Extract the (x, y) coordinate from the center of the cell holding the provided text.  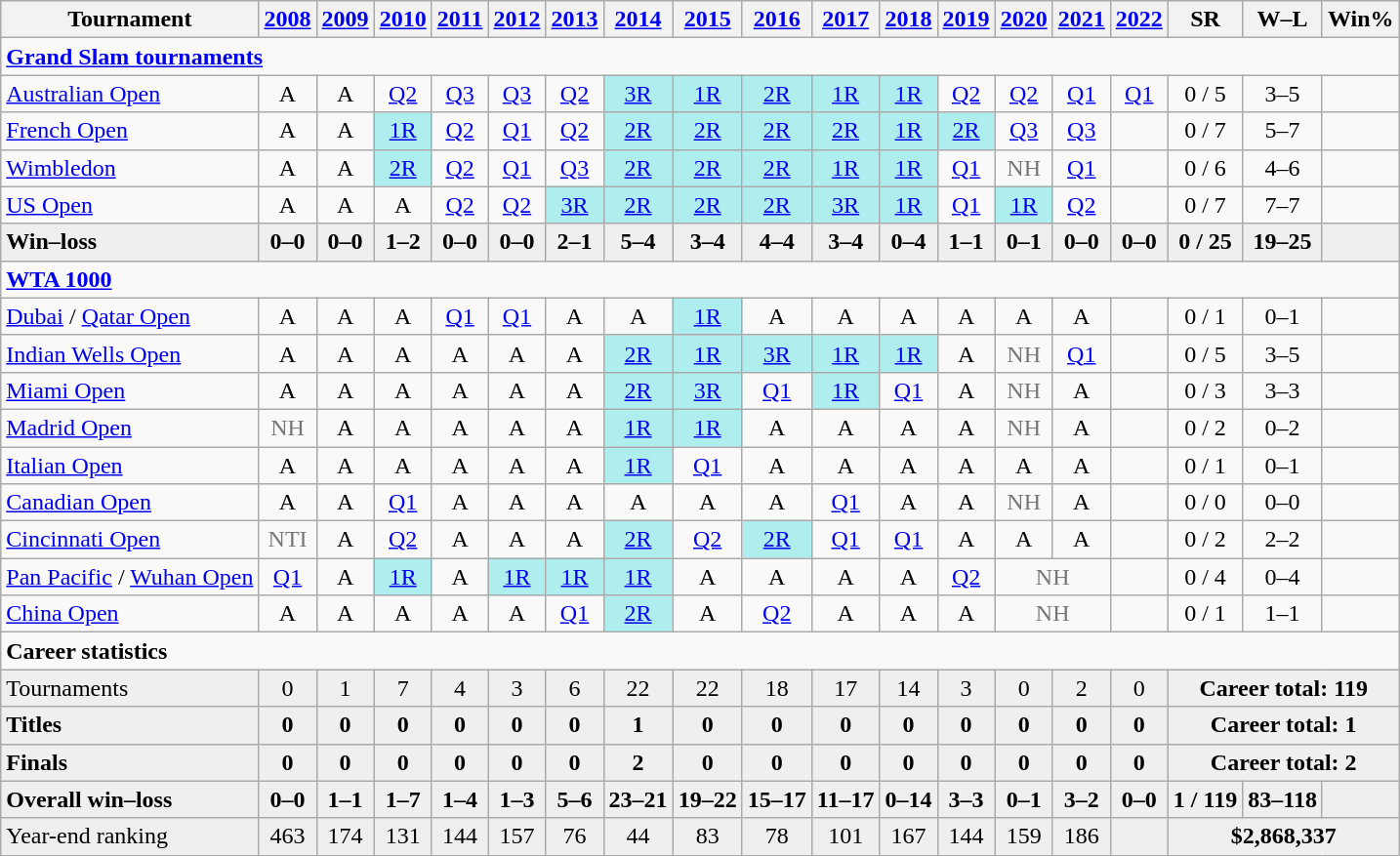
China Open (130, 614)
Grand Slam tournaments (700, 57)
0 / 25 (1205, 242)
US Open (130, 205)
2–2 (1283, 540)
11–17 (845, 799)
131 (402, 836)
W–L (1283, 20)
4–6 (1283, 168)
0 / 3 (1205, 390)
2009 (346, 20)
0–2 (1283, 428)
2012 (517, 20)
Overall win–loss (130, 799)
23–21 (638, 799)
18 (777, 688)
186 (1082, 836)
174 (346, 836)
1–4 (460, 799)
6 (574, 688)
5–7 (1283, 131)
4–4 (777, 242)
2011 (460, 20)
Dubai / Qatar Open (130, 316)
2020 (1023, 20)
463 (287, 836)
83–118 (1283, 799)
0–14 (908, 799)
Finals (130, 762)
Career total: 1 (1283, 725)
3–2 (1082, 799)
2017 (845, 20)
2015 (707, 20)
0 / 6 (1205, 168)
0 / 4 (1205, 577)
1–3 (517, 799)
83 (707, 836)
157 (517, 836)
1–2 (402, 242)
Madrid Open (130, 428)
Miami Open (130, 390)
Cincinnati Open (130, 540)
2008 (287, 20)
2016 (777, 20)
159 (1023, 836)
$2,868,337 (1283, 836)
Wimbledon (130, 168)
Career total: 2 (1283, 762)
19–25 (1283, 242)
SR (1205, 20)
2013 (574, 20)
Win–loss (130, 242)
78 (777, 836)
15–17 (777, 799)
Career total: 119 (1283, 688)
5–6 (574, 799)
76 (574, 836)
44 (638, 836)
2018 (908, 20)
167 (908, 836)
Pan Pacific / Wuhan Open (130, 577)
2022 (1138, 20)
Indian Wells Open (130, 353)
NTI (287, 540)
Canadian Open (130, 503)
Win% (1361, 20)
2–1 (574, 242)
101 (845, 836)
WTA 1000 (700, 279)
7 (402, 688)
1–7 (402, 799)
Career statistics (700, 651)
2021 (1082, 20)
2014 (638, 20)
4 (460, 688)
17 (845, 688)
5–4 (638, 242)
Year-end ranking (130, 836)
0 / 0 (1205, 503)
2019 (967, 20)
1 / 119 (1205, 799)
French Open (130, 131)
Italian Open (130, 466)
14 (908, 688)
19–22 (707, 799)
2010 (402, 20)
Tournament (130, 20)
7–7 (1283, 205)
Tournaments (130, 688)
Australian Open (130, 94)
Titles (130, 725)
